Detect which cell encompasses the target text, then output its (X, Y) center coordinate. 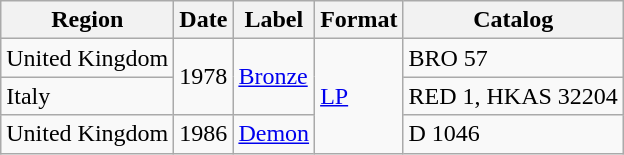
Date (204, 20)
Format (359, 20)
LP (359, 96)
Label (274, 20)
RED 1, HKAS 32204 (513, 96)
Region (88, 20)
Bronze (274, 77)
Catalog (513, 20)
Demon (274, 134)
BRO 57 (513, 58)
D 1046 (513, 134)
Italy (88, 96)
1978 (204, 77)
1986 (204, 134)
